Output the [x, y] coordinate of the center of the cell containing the given text.  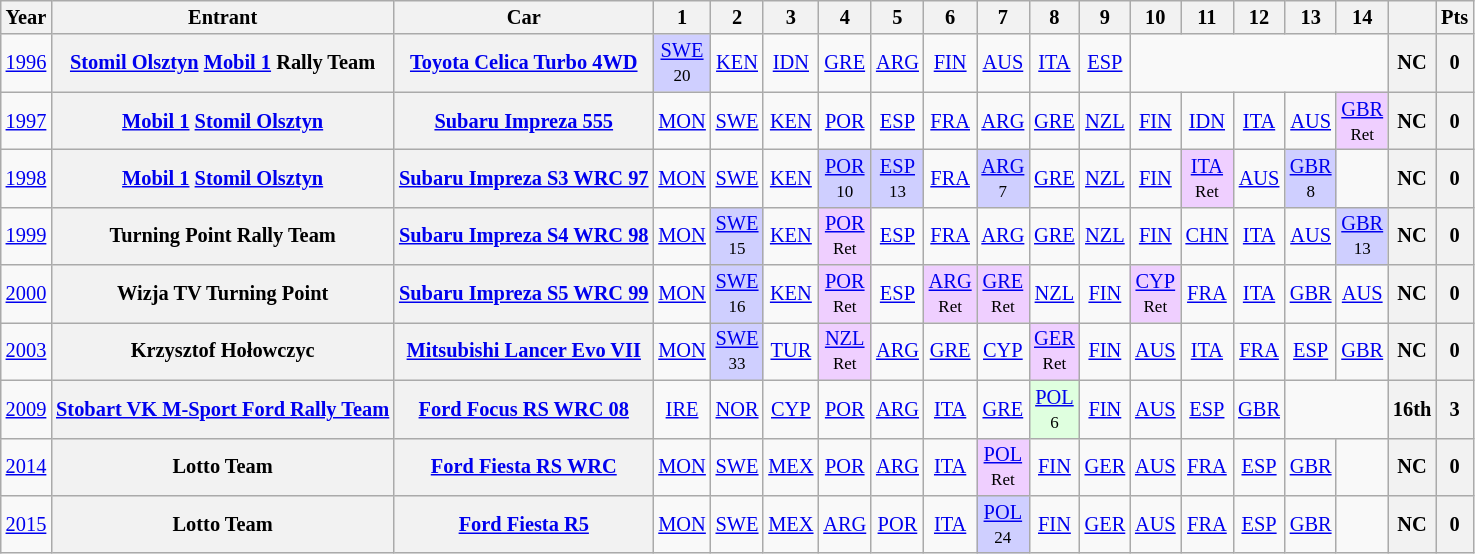
SWE16 [738, 294]
1998 [26, 178]
GBR13 [1362, 236]
6 [950, 17]
CYPRet [1155, 294]
SWE20 [682, 63]
Toyota Celica Turbo 4WD [524, 63]
13 [1311, 17]
4 [844, 17]
Wizja TV Turning Point [222, 294]
POL6 [1054, 409]
5 [898, 17]
Subaru Impreza 555 [524, 121]
1996 [26, 63]
Subaru Impreza S4 WRC 98 [524, 236]
16th [1412, 409]
ARGRet [950, 294]
GBRRet [1362, 121]
Subaru Impreza S5 WRC 99 [524, 294]
Stobart VK M-Sport Ford Rally Team [222, 409]
NOR [738, 409]
Turning Point Rally Team [222, 236]
SWE33 [738, 351]
1999 [26, 236]
SWE15 [738, 236]
Krzysztof Hołowczyc [222, 351]
TUR [790, 351]
1 [682, 17]
2009 [26, 409]
Mitsubishi Lancer Evo VII [524, 351]
9 [1105, 17]
IRE [682, 409]
GERRet [1054, 351]
Subaru Impreza S3 WRC 97 [524, 178]
CHN [1208, 236]
2014 [26, 467]
1997 [26, 121]
Car [524, 17]
2000 [26, 294]
Entrant [222, 17]
GBR8 [1311, 178]
2 [738, 17]
ESP13 [898, 178]
ARG7 [1002, 178]
Ford Fiesta RS WRC [524, 467]
Pts [1454, 17]
Ford Fiesta R5 [524, 524]
2015 [26, 524]
GRERet [1002, 294]
7 [1002, 17]
POL24 [1002, 524]
NZLRet [844, 351]
11 [1208, 17]
POLRet [1002, 467]
Ford Focus RS WRC 08 [524, 409]
10 [1155, 17]
2003 [26, 351]
14 [1362, 17]
Year [26, 17]
12 [1259, 17]
POR10 [844, 178]
8 [1054, 17]
Stomil Olsztyn Mobil 1 Rally Team [222, 63]
ITARet [1208, 178]
